Detect which cell encompasses the target text, then output its (x, y) center coordinate. 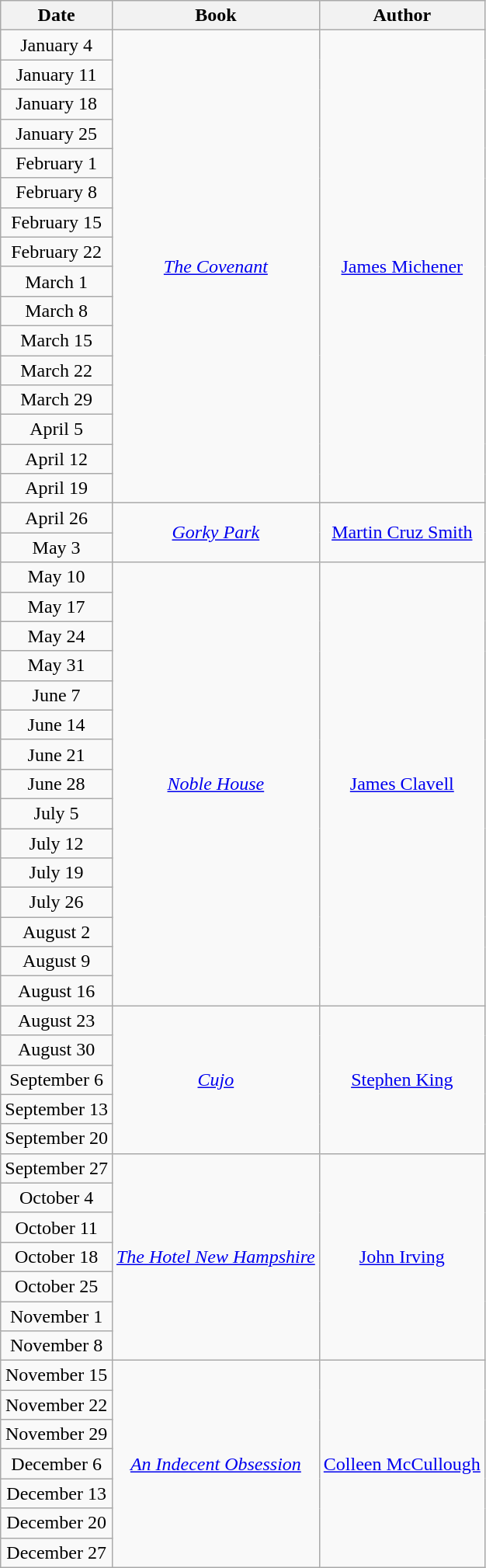
June 7 (57, 695)
May 31 (57, 666)
June 28 (57, 784)
December 20 (57, 1523)
Book (216, 16)
March 8 (57, 311)
Martin Cruz Smith (402, 533)
Author (402, 16)
The Covenant (216, 267)
January 18 (57, 104)
December 27 (57, 1552)
May 24 (57, 636)
July 12 (57, 843)
May 10 (57, 577)
September 6 (57, 1080)
February 22 (57, 252)
August 16 (57, 991)
Cujo (216, 1080)
February 1 (57, 163)
September 13 (57, 1109)
An Indecent Obsession (216, 1464)
August 9 (57, 961)
November 22 (57, 1405)
April 12 (57, 459)
October 25 (57, 1286)
November 15 (57, 1375)
July 5 (57, 813)
Gorky Park (216, 533)
Stephen King (402, 1080)
March 15 (57, 340)
James Michener (402, 267)
February 8 (57, 193)
October 4 (57, 1198)
November 1 (57, 1316)
July 19 (57, 873)
November 8 (57, 1346)
November 29 (57, 1434)
August 23 (57, 1020)
John Irving (402, 1257)
May 17 (57, 607)
March 22 (57, 370)
April 19 (57, 488)
April 5 (57, 429)
The Hotel New Hampshire (216, 1257)
February 15 (57, 222)
May 3 (57, 548)
Date (57, 16)
September 20 (57, 1139)
September 27 (57, 1168)
Colleen McCullough (402, 1464)
December 13 (57, 1493)
June 14 (57, 725)
James Clavell (402, 784)
Noble House (216, 784)
January 4 (57, 45)
January 25 (57, 134)
December 6 (57, 1464)
March 1 (57, 281)
June 21 (57, 754)
July 26 (57, 902)
January 11 (57, 75)
March 29 (57, 400)
October 18 (57, 1257)
August 2 (57, 932)
April 26 (57, 518)
October 11 (57, 1227)
August 30 (57, 1050)
